Search for the cell housing the specified text and yield its [X, Y] center coordinate. 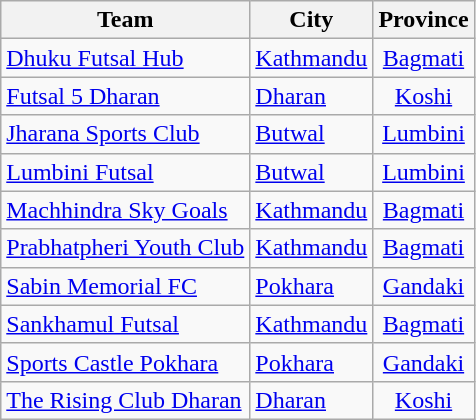
Province [424, 20]
Dhuku Futsal Hub [126, 58]
Sankhamul Futsal [126, 324]
Team [126, 20]
Lumbini Futsal [126, 172]
City [312, 20]
Jharana Sports Club [126, 134]
Futsal 5 Dharan [126, 96]
Prabhatpheri Youth Club [126, 248]
Sports Castle Pokhara [126, 362]
Sabin Memorial FC [126, 286]
Machhindra Sky Goals [126, 210]
The Rising Club Dharan [126, 400]
